Provide the (X, Y) coordinate of the cell's center where the given text is located.  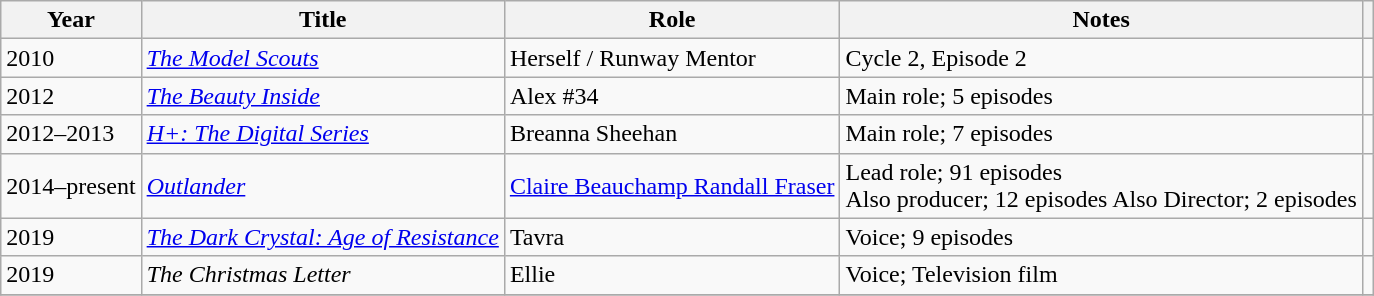
Notes (1101, 20)
Year (71, 20)
Ellie (672, 275)
2014–present (71, 186)
Title (322, 20)
The Model Scouts (322, 58)
Role (672, 20)
Lead role; 91 episodes Also producer; 12 episodes Also Director; 2 episodes (1101, 186)
Main role; 5 episodes (1101, 96)
The Dark Crystal: Age of Resistance (322, 237)
Alex #34 (672, 96)
Breanna Sheehan (672, 134)
Herself / Runway Mentor (672, 58)
Main role; 7 episodes (1101, 134)
The Christmas Letter (322, 275)
Tavra (672, 237)
2010 (71, 58)
The Beauty Inside (322, 96)
2012 (71, 96)
2012–2013 (71, 134)
Claire Beauchamp Randall Fraser (672, 186)
Voice; Television film (1101, 275)
H+: The Digital Series (322, 134)
Cycle 2, Episode 2 (1101, 58)
Outlander (322, 186)
Voice; 9 episodes (1101, 237)
